From the cell containing the given text, extract its center point as (x, y) coordinate. 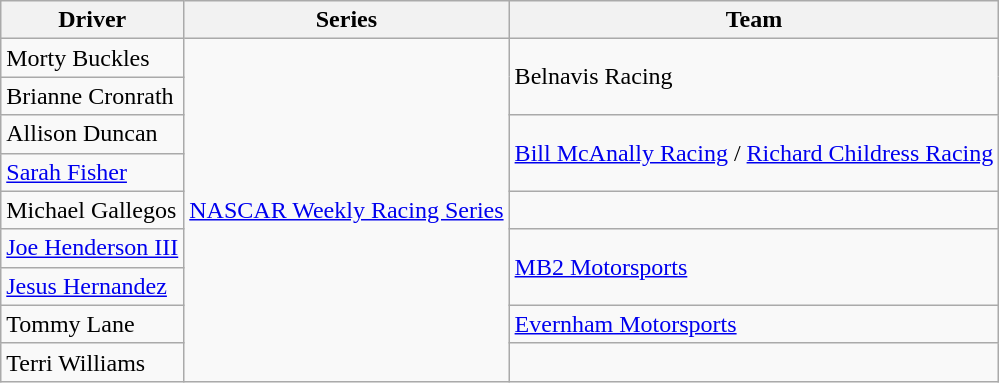
Morty Buckles (92, 58)
Evernham Motorsports (754, 324)
Brianne Cronrath (92, 96)
Belnavis Racing (754, 77)
Series (346, 20)
Bill McAnally Racing / Richard Childress Racing (754, 153)
Allison Duncan (92, 134)
Sarah Fisher (92, 172)
Terri Williams (92, 362)
Michael Gallegos (92, 210)
NASCAR Weekly Racing Series (346, 210)
Jesus Hernandez (92, 286)
MB2 Motorsports (754, 267)
Joe Henderson III (92, 248)
Team (754, 20)
Tommy Lane (92, 324)
Driver (92, 20)
